Extract the (X, Y) coordinate from the center of the cell holding the provided text.  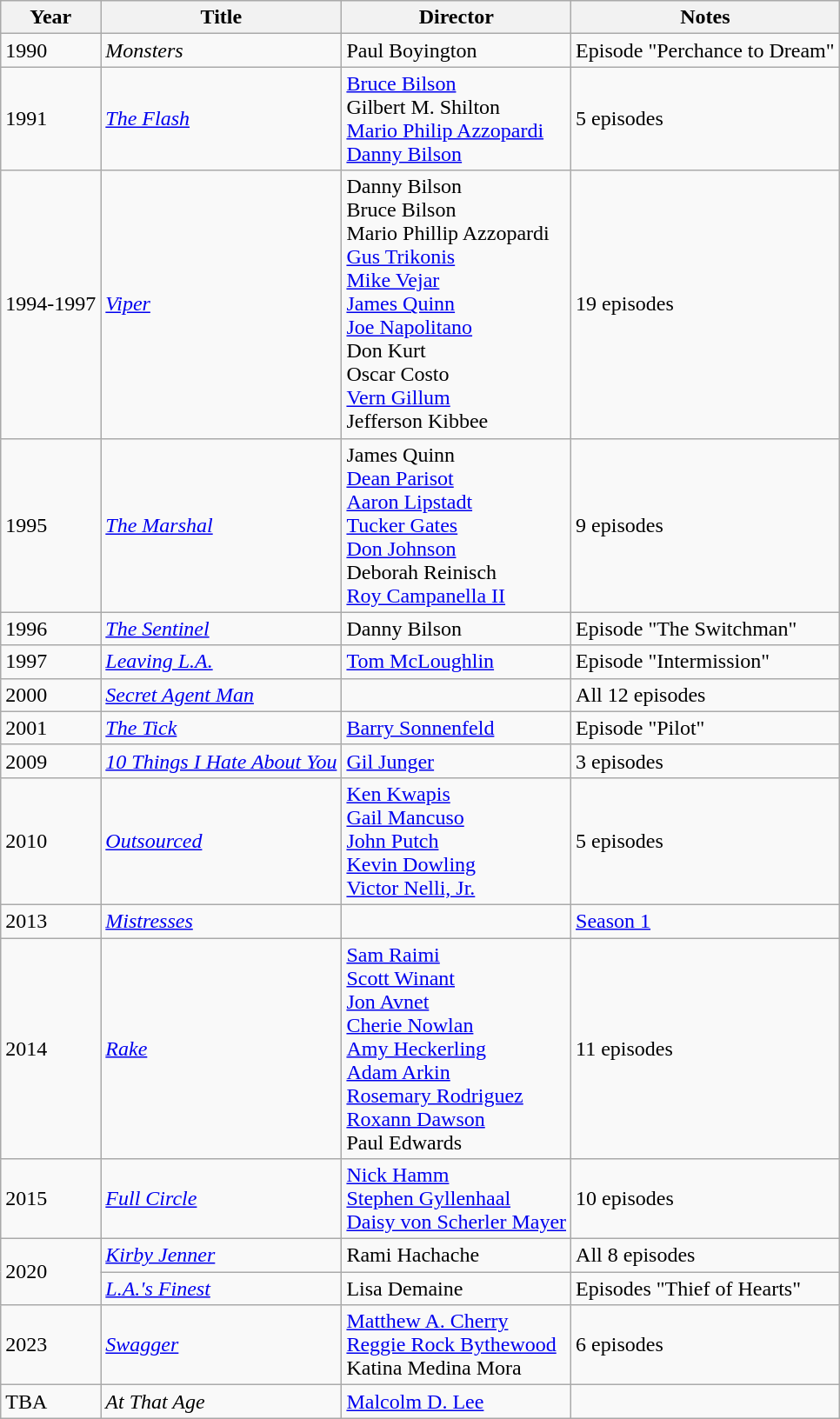
Year (50, 17)
Bruce BilsonGilbert M. ShiltonMario Philip AzzopardiDanny Bilson (457, 118)
9 episodes (706, 525)
At That Age (221, 1402)
Episode "Intermission" (706, 662)
Director (457, 17)
1994-1997 (50, 304)
Ken KwapisGail MancusoJohn PutchKevin DowlingVictor Nelli, Jr. (457, 841)
2001 (50, 728)
Danny BilsonBruce BilsonMario Phillip AzzopardiGus TrikonisMike VejarJames QuinnJoe NapolitanoDon KurtOscar CostoVern GillumJefferson Kibbee (457, 304)
Paul Boyington (457, 50)
2015 (50, 1199)
10 episodes (706, 1199)
Monsters (221, 50)
Tom McLoughlin (457, 662)
2010 (50, 841)
1997 (50, 662)
1990 (50, 50)
Title (221, 17)
L.A.'s Finest (221, 1289)
1991 (50, 118)
Mistresses (221, 921)
Full Circle (221, 1199)
1995 (50, 525)
All 12 episodes (706, 695)
19 episodes (706, 304)
Gil Junger (457, 761)
Barry Sonnenfeld (457, 728)
2014 (50, 1048)
Notes (706, 17)
6 episodes (706, 1345)
11 episodes (706, 1048)
2000 (50, 695)
Outsourced (221, 841)
Rami Hachache (457, 1256)
2023 (50, 1345)
Danny Bilson (457, 629)
2013 (50, 921)
Kirby Jenner (221, 1256)
Leaving L.A. (221, 662)
3 episodes (706, 761)
Episodes "Thief of Hearts" (706, 1289)
10 Things I Hate About You (221, 761)
The Flash (221, 118)
The Sentinel (221, 629)
2009 (50, 761)
Rake (221, 1048)
Swagger (221, 1345)
Episode "The Switchman" (706, 629)
The Marshal (221, 525)
Secret Agent Man (221, 695)
Season 1 (706, 921)
Lisa Demaine (457, 1289)
Matthew A. CherryReggie Rock BythewoodKatina Medina Mora (457, 1345)
Episode "Pilot" (706, 728)
Viper (221, 304)
The Tick (221, 728)
1996 (50, 629)
James QuinnDean ParisotAaron LipstadtTucker GatesDon JohnsonDeborah ReinischRoy Campanella II (457, 525)
2020 (50, 1272)
Sam RaimiScott WinantJon AvnetCherie NowlanAmy HeckerlingAdam ArkinRosemary RodriguezRoxann DawsonPaul Edwards (457, 1048)
Nick HammStephen GyllenhaalDaisy von Scherler Mayer (457, 1199)
All 8 episodes (706, 1256)
TBA (50, 1402)
Episode "Perchance to Dream" (706, 50)
Malcolm D. Lee (457, 1402)
